Provide the [x, y] coordinate of the cell's center where the given text is located.  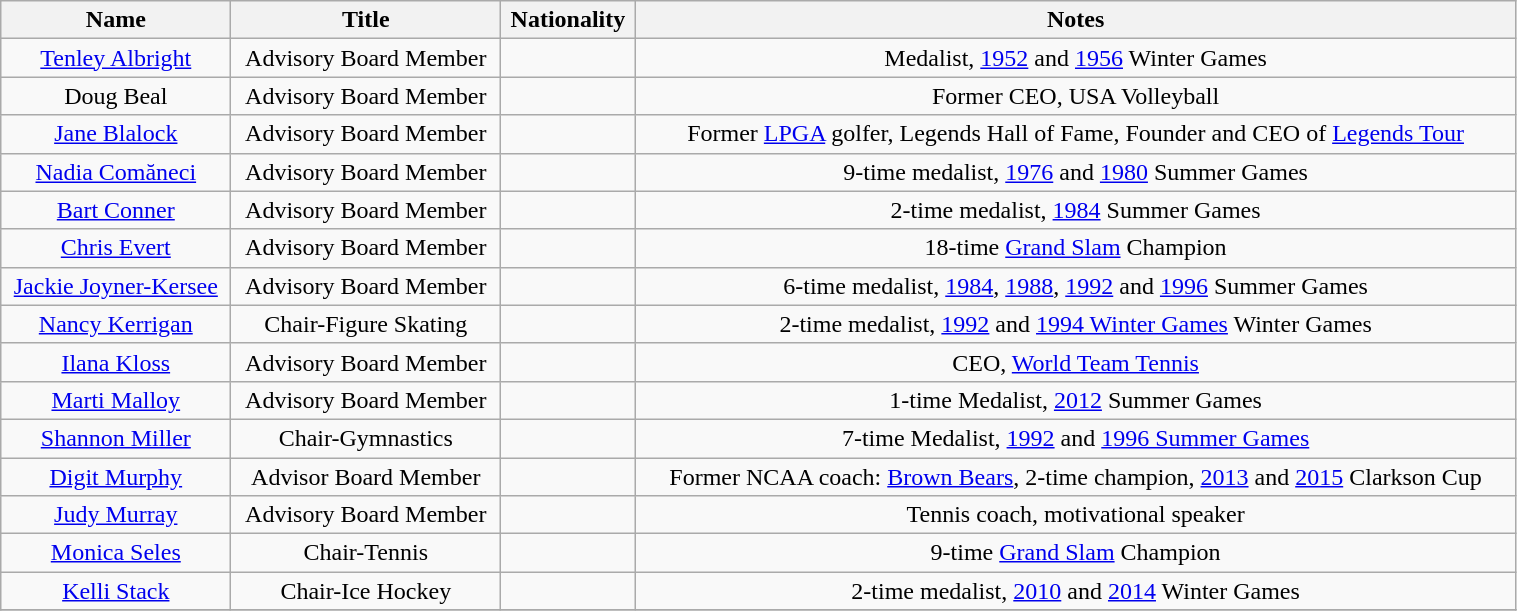
Ilana Kloss [116, 362]
Shannon Miller [116, 438]
Tennis coach, motivational speaker [1076, 515]
Title [366, 20]
Marti Malloy [116, 400]
Name [116, 20]
2-time medalist, 2010 and 2014 Winter Games [1076, 591]
Jackie Joyner-Kersee [116, 286]
9-time Grand Slam Champion [1076, 553]
7-time Medalist, 1992 and 1996 Summer Games [1076, 438]
Judy Murray [116, 515]
Advisor Board Member [366, 477]
Doug Beal [116, 96]
Jane Blalock [116, 134]
Bart Conner [116, 210]
Notes [1076, 20]
Former LPGA golfer, Legends Hall of Fame, Founder and CEO of Legends Tour [1076, 134]
Monica Seles [116, 553]
Chris Evert [116, 248]
Chair-Tennis [366, 553]
Former CEO, USA Volleyball [1076, 96]
6-time medalist, 1984, 1988, 1992 and 1996 Summer Games [1076, 286]
Former NCAA coach: Brown Bears, 2-time champion, 2013 and 2015 Clarkson Cup [1076, 477]
18-time Grand Slam Champion [1076, 248]
2-time medalist, 1992 and 1994 Winter Games Winter Games [1076, 324]
Tenley Albright [116, 58]
Chair-Figure Skating [366, 324]
Digit Murphy [116, 477]
2-time medalist, 1984 Summer Games [1076, 210]
Kelli Stack [116, 591]
Chair-Ice Hockey [366, 591]
CEO, World Team Tennis [1076, 362]
1-time Medalist, 2012 Summer Games [1076, 400]
9-time medalist, 1976 and 1980 Summer Games [1076, 172]
Nationality [568, 20]
Chair-Gymnastics [366, 438]
Nadia Comăneci [116, 172]
Medalist, 1952 and 1956 Winter Games [1076, 58]
Nancy Kerrigan [116, 324]
